Return the [x, y] coordinate for the center point of the cell that contains the specified text.  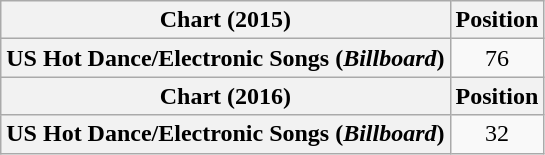
Chart (2015) [226, 20]
32 [497, 134]
76 [497, 58]
Chart (2016) [226, 96]
